Detect which cell encompasses the target text, then output its [x, y] center coordinate. 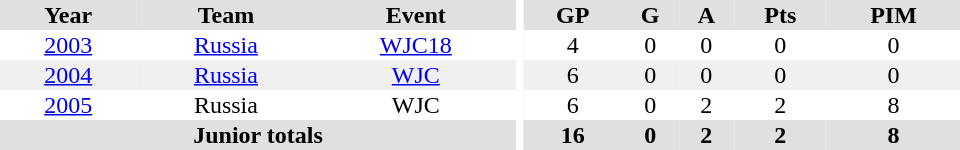
Pts [781, 15]
PIM [894, 15]
2003 [68, 45]
WJC18 [416, 45]
2004 [68, 75]
4 [572, 45]
16 [572, 135]
G [650, 15]
Team [226, 15]
GP [572, 15]
A [706, 15]
Junior totals [258, 135]
Event [416, 15]
Year [68, 15]
2005 [68, 105]
